Return the (x, y) coordinate for the center point of the cell that contains the specified text.  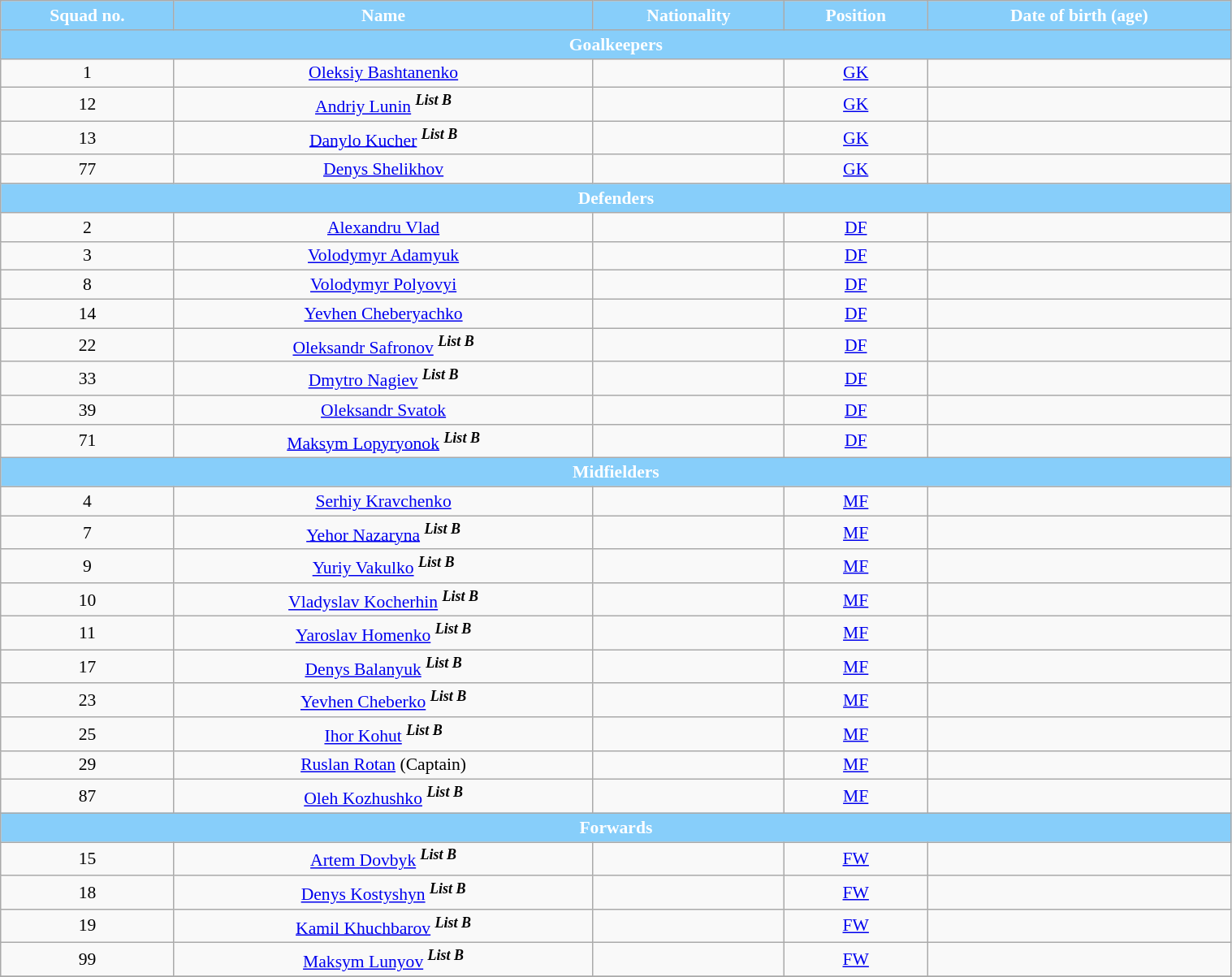
Yuriy Vakulko List B (383, 567)
Yevhen Cheberko List B (383, 700)
Maksym Lunyov List B (383, 960)
Denys Balanyuk List B (383, 668)
1 (88, 73)
Squad no. (88, 15)
29 (88, 765)
39 (88, 410)
Yevhen Cheberyachko (383, 314)
Denys Kostyshyn List B (383, 892)
Name (383, 15)
Danylo Kucher List B (383, 138)
99 (88, 960)
2 (88, 227)
Denys Shelikhov (383, 170)
14 (88, 314)
10 (88, 599)
Vladyslav Kocherhin List B (383, 599)
17 (88, 668)
Date of birth (age) (1079, 15)
12 (88, 104)
Volodymyr Polyovyi (383, 285)
4 (88, 502)
Volodymyr Adamyuk (383, 257)
Position (856, 15)
19 (88, 926)
Alexandru Vlad (383, 227)
9 (88, 567)
Serhiy Kravchenko (383, 502)
Kamil Khuchbarov List B (383, 926)
22 (88, 344)
Oleksandr Safronov List B (383, 344)
87 (88, 796)
Ihor Kohut List B (383, 734)
Dmytro Nagiev List B (383, 378)
Yaroslav Homenko List B (383, 633)
Oleksandr Svatok (383, 410)
Midfielders (616, 473)
Ruslan Rotan (Captain) (383, 765)
3 (88, 257)
Andriy Lunin List B (383, 104)
13 (88, 138)
Defenders (616, 198)
77 (88, 170)
8 (88, 285)
71 (88, 442)
Forwards (616, 828)
Oleksiy Bashtanenko (383, 73)
18 (88, 892)
25 (88, 734)
23 (88, 700)
Yehor Nazaryna List B (383, 533)
15 (88, 859)
11 (88, 633)
Oleh Kozhushko List B (383, 796)
Maksym Lopyryonok List B (383, 442)
Goalkeepers (616, 45)
33 (88, 378)
7 (88, 533)
Artem Dovbyk List B (383, 859)
Nationality (689, 15)
